Extract the [x, y] coordinate from the center of the cell holding the provided text.  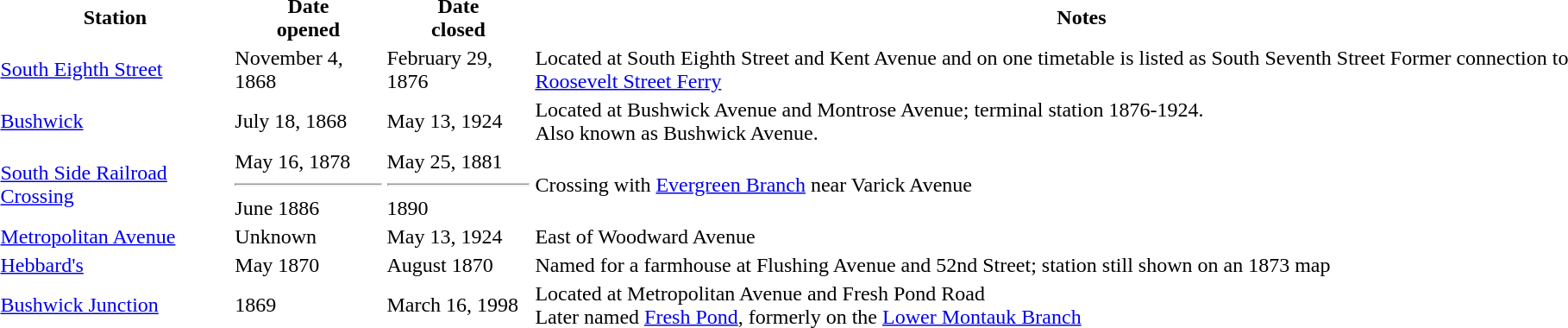
May 25, 18811890 [459, 185]
July 18, 1868 [309, 121]
Unknown [309, 237]
November 4, 1868 [309, 69]
May 16, 1878June 1886 [309, 185]
February 29, 1876 [459, 69]
August 1870 [459, 265]
May 1870 [309, 265]
